Extract the (X, Y) coordinate from the center of the cell holding the provided text.  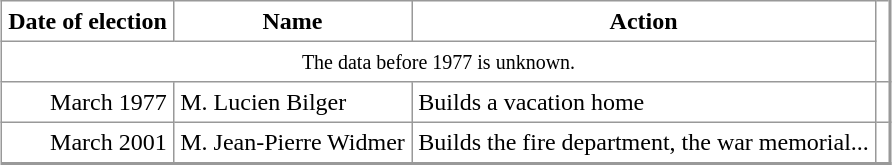
Name (293, 21)
Builds the fire department, the war memorial... (644, 142)
Date of election (87, 21)
The data before 1977 is unknown. (438, 61)
M. Lucien Bilger (293, 102)
March 1977 (87, 102)
Builds a vacation home (644, 102)
March 2001 (87, 142)
M. Jean-Pierre Widmer (293, 142)
Action (644, 21)
